Search for the cell housing the specified text and yield its (X, Y) center coordinate. 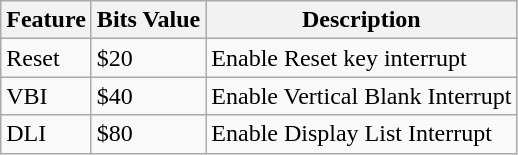
$80 (148, 134)
Enable Vertical Blank Interrupt (362, 96)
VBI (46, 96)
DLI (46, 134)
$40 (148, 96)
Description (362, 20)
Reset (46, 58)
Enable Display List Interrupt (362, 134)
$20 (148, 58)
Feature (46, 20)
Bits Value (148, 20)
Enable Reset key interrupt (362, 58)
